Determine the (X, Y) coordinate at the center of the cell enclosing the given text.  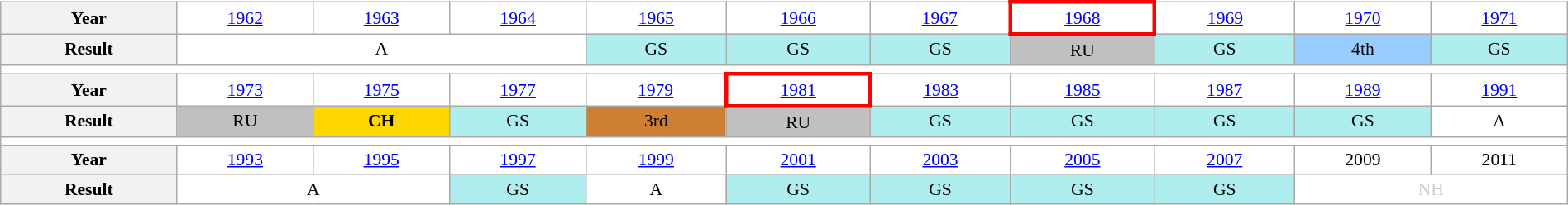
2011 (1499, 160)
1999 (657, 160)
1983 (940, 91)
4th (1363, 50)
CH (382, 122)
1973 (245, 91)
1985 (1083, 91)
1995 (382, 160)
2001 (798, 160)
1968 (1083, 18)
1989 (1363, 91)
2003 (940, 160)
1966 (798, 18)
1981 (798, 91)
2007 (1225, 160)
1991 (1499, 91)
NH (1431, 190)
1993 (245, 160)
1970 (1363, 18)
1971 (1499, 18)
1975 (382, 91)
2009 (1363, 160)
1997 (518, 160)
1965 (657, 18)
1963 (382, 18)
1964 (518, 18)
1962 (245, 18)
1967 (940, 18)
3rd (657, 122)
1977 (518, 91)
1987 (1225, 91)
1979 (657, 91)
1969 (1225, 18)
2005 (1083, 160)
